Pinpoint the cell where the given text exists, returning its [x, y] midpoint coordinate. 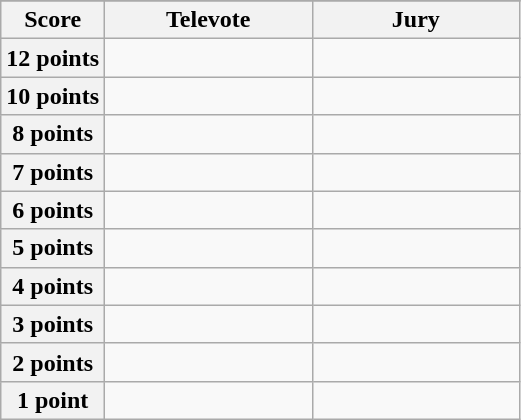
3 points [53, 324]
6 points [53, 210]
Jury [416, 20]
1 point [53, 400]
Televote [209, 20]
8 points [53, 134]
5 points [53, 248]
2 points [53, 362]
7 points [53, 172]
12 points [53, 58]
Score [53, 20]
10 points [53, 96]
4 points [53, 286]
